Find where the given text appears and provide that cell's center as (x, y) coordinate. 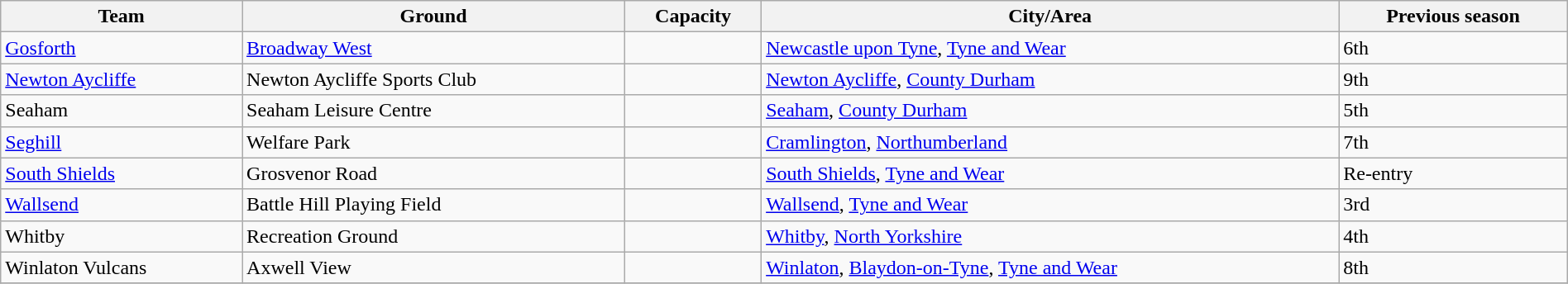
Axwell View (433, 267)
Winlaton, Blaydon-on-Tyne, Tyne and Wear (1050, 267)
Recreation Ground (433, 236)
Seaham Leisure Centre (433, 111)
Newton Aycliffe, County Durham (1050, 79)
Re-entry (1454, 173)
Newton Aycliffe Sports Club (433, 79)
Broadway West (433, 48)
South Shields, Tyne and Wear (1050, 173)
Cramlington, Northumberland (1050, 142)
7th (1454, 142)
Whitby (122, 236)
Seaham, County Durham (1050, 111)
Grosvenor Road (433, 173)
4th (1454, 236)
Welfare Park (433, 142)
Wallsend (122, 205)
Capacity (693, 17)
5th (1454, 111)
City/Area (1050, 17)
Team (122, 17)
8th (1454, 267)
Whitby, North Yorkshire (1050, 236)
Previous season (1454, 17)
Gosforth (122, 48)
9th (1454, 79)
Seghill (122, 142)
South Shields (122, 173)
Seaham (122, 111)
Winlaton Vulcans (122, 267)
Battle Hill Playing Field (433, 205)
Newcastle upon Tyne, Tyne and Wear (1050, 48)
Ground (433, 17)
Newton Aycliffe (122, 79)
3rd (1454, 205)
Wallsend, Tyne and Wear (1050, 205)
6th (1454, 48)
